From the cell containing the given text, extract its center point as [x, y] coordinate. 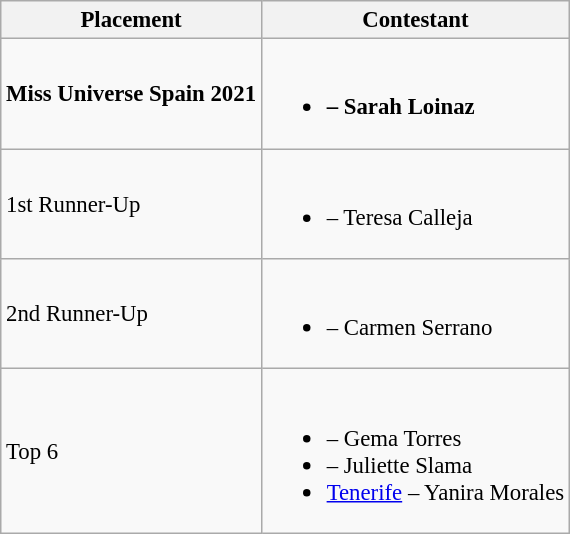
Placement [132, 20]
Miss Universe Spain 2021 [132, 94]
– Carmen Serrano [415, 314]
2nd Runner-Up [132, 314]
1st Runner-Up [132, 204]
– Teresa Calleja [415, 204]
– Sarah Loinaz [415, 94]
Contestant [415, 20]
Top 6 [132, 451]
– Gema Torres – Juliette Slama Tenerife – Yanira Morales [415, 451]
